From the cell containing the given text, extract its center point as (X, Y) coordinate. 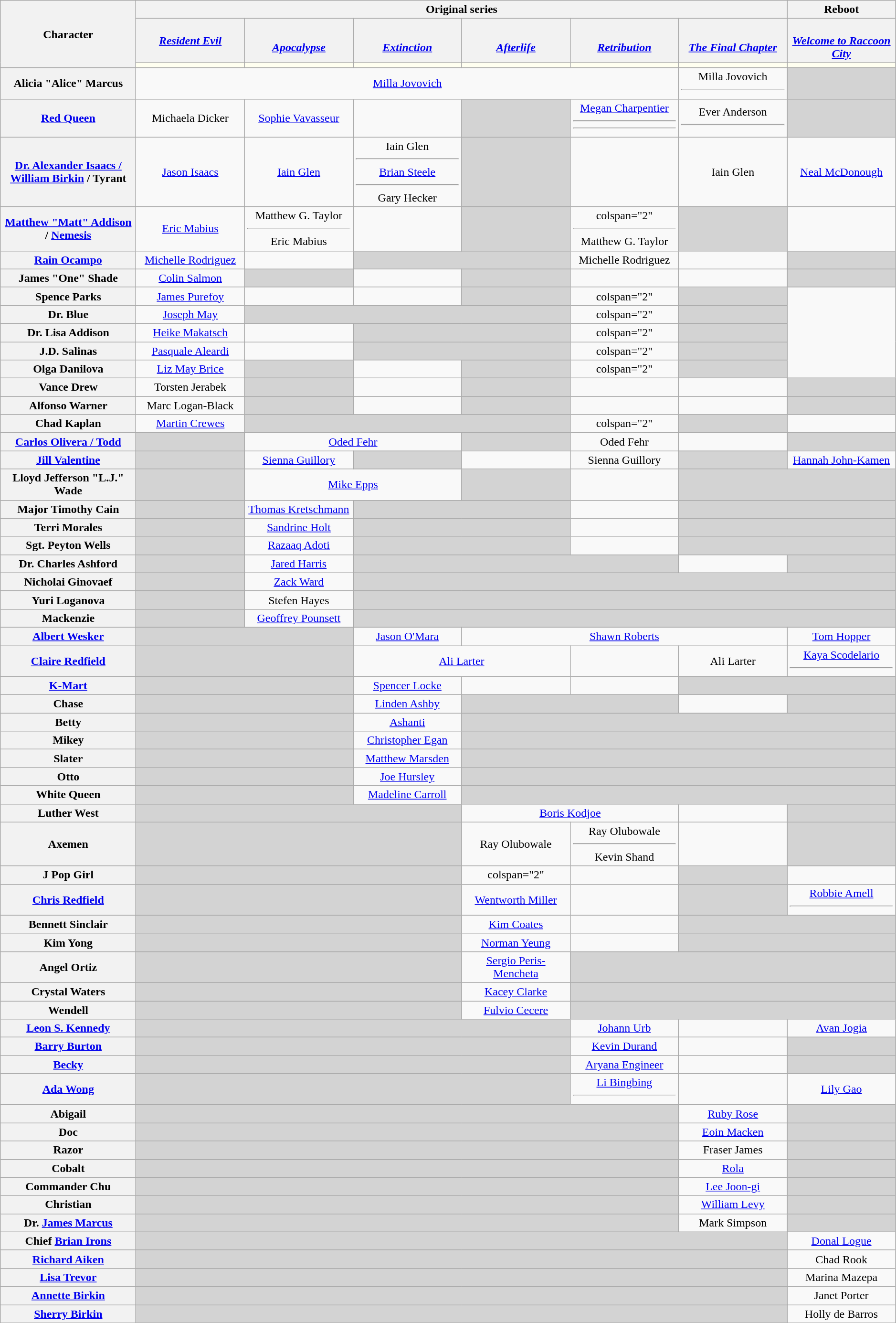
Geoffrey Pounsett (299, 618)
Sergio Peris-Mencheta (516, 967)
Rain Ocampo (68, 260)
Axemen (68, 844)
Original series (462, 10)
Angel Ortiz (68, 967)
Sandrine Holt (299, 527)
Chief Brian Irons (68, 1241)
Barry Burton (68, 1046)
Joe Hursley (408, 777)
Crystal Waters (68, 992)
Avan Jogia (841, 1028)
Slater (68, 758)
Norman Yeung (516, 942)
Bennett Sinclair (68, 924)
Matthew G. Taylor Eric Mabius (299, 229)
Lily Gao (841, 1089)
Claire Redfield (68, 661)
Dr. Blue (68, 314)
Extinction (408, 41)
James "One" Shade (68, 278)
Sgt. Peyton Wells (68, 545)
Tom Hopper (841, 636)
J.D. Salinas (68, 351)
Cobalt (68, 1168)
Mikey (68, 740)
Chase (68, 704)
Major Timothy Cain (68, 509)
Donal Logue (841, 1241)
Nicholai Ginovaef (68, 582)
Doc (68, 1132)
Jason O'Mara (408, 636)
William Levy (733, 1205)
Vance Drew (68, 387)
Dr. Alexander Isaacs / William Birkin / Tyrant (68, 172)
Madeline Carroll (408, 795)
Neal McDonough (841, 172)
Kacey Clarke (516, 992)
Mark Simpson (733, 1223)
Stefen Hayes (299, 600)
Character (68, 34)
Jill Valentine (68, 460)
Carlos Olivera / Todd (68, 442)
Ray OlubowaleKevin Shand (624, 844)
Holly de Barros (841, 1314)
Zack Ward (299, 582)
Joseph May (190, 314)
Betty (68, 722)
Liz May Brice (190, 369)
Ashanti (408, 722)
Megan Charpentier (624, 118)
Michaela Dicker (190, 118)
Spencer Locke (408, 686)
Chris Redfield (68, 900)
Martin Crewes (190, 424)
Marc Logan-Black (190, 405)
Olga Danilova (68, 369)
Wentworth Miller (516, 900)
Linden Ashby (408, 704)
Razaaq Adoti (299, 545)
Iain GlenBrian SteeleGary Hecker (408, 172)
Torsten Jerabek (190, 387)
Sherry Birkin (68, 1314)
Ada Wong (68, 1089)
Afterlife (516, 41)
Leon S. Kennedy (68, 1028)
Kim Yong (68, 942)
Commander Chu (68, 1186)
Yuri Loganova (68, 600)
Heike Makatsch (190, 332)
Lee Joon-gi (733, 1186)
Johann Urb (624, 1028)
Retribution (624, 41)
Fraser James (733, 1150)
Annette Birkin (68, 1295)
Apocalypse (299, 41)
Lisa Trevor (68, 1277)
Hannah John-Kamen (841, 460)
Otto (68, 777)
Ruby Rose (733, 1114)
Eric Mabius (190, 229)
Christian (68, 1205)
Richard Aiken (68, 1259)
Fulvio Cecere (516, 1010)
Alicia "Alice" Marcus (68, 83)
James Purefoy (190, 296)
Shawn Roberts (624, 636)
Kim Coates (516, 924)
Kevin Durand (624, 1046)
Sophie Vavasseur (299, 118)
Matthew Marsden (408, 758)
K-Mart (68, 686)
Dr. Charles Ashford (68, 564)
Mackenzie (68, 618)
Li Bingbing (624, 1089)
Christopher Egan (408, 740)
White Queen (68, 795)
Red Queen (68, 118)
Aryana Engineer (624, 1065)
Boris Kodjoe (570, 813)
Colin Salmon (190, 278)
Jared Harris (299, 564)
Kaya Scodelario (841, 661)
Jason Isaacs (190, 172)
Wendell (68, 1010)
Alfonso Warner (68, 405)
Mike Epps (353, 484)
Thomas Kretschmann (299, 509)
Welcome to Raccoon City (841, 41)
The Final Chapter (733, 41)
Eoin Macken (733, 1132)
Reboot (841, 10)
Marina Mazepa (841, 1277)
J Pop Girl (68, 875)
Chad Rook (841, 1259)
Becky (68, 1065)
Rola (733, 1168)
Chad Kaplan (68, 424)
Terri Morales (68, 527)
Abigail (68, 1114)
Pasquale Aleardi (190, 351)
Matthew "Matt" Addison / Nemesis (68, 229)
Janet Porter (841, 1295)
Luther West (68, 813)
Resident Evil (190, 41)
Ever Anderson (733, 118)
Lloyd Jefferson "L.J." Wade (68, 484)
Spence Parks (68, 296)
Ray Olubowale (516, 844)
Robbie Amell (841, 900)
colspan="2" Matthew G. Taylor (624, 229)
Razor (68, 1150)
Albert Wesker (68, 636)
Dr. James Marcus (68, 1223)
Dr. Lisa Addison (68, 332)
